Detect which cell encompasses the target text, then output its (x, y) center coordinate. 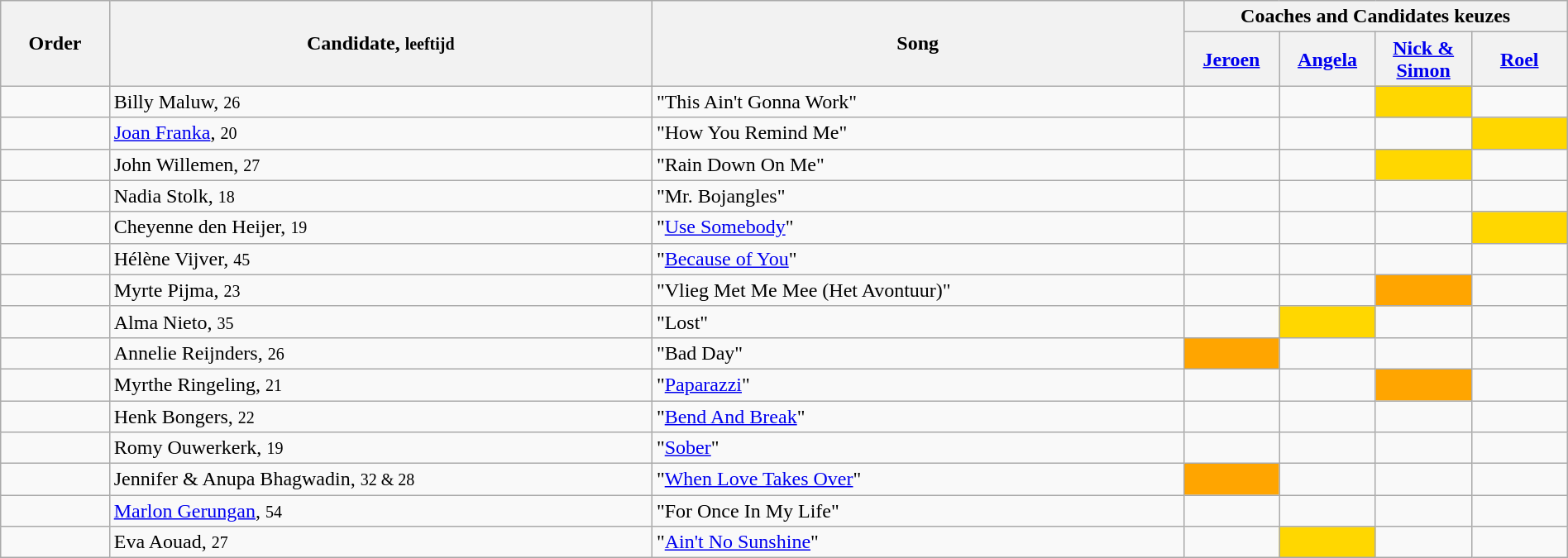
"Because of You" (918, 259)
Alma Nieto, 35 (380, 322)
Roel (1519, 60)
"Bend And Break" (918, 416)
"How You Remind Me" (918, 133)
Annelie Reijnders, 26 (380, 353)
Eva Aouad, 27 (380, 542)
Romy Ouwerkerk, 19 (380, 448)
"Use Somebody" (918, 227)
"Bad Day" (918, 353)
Nick & Simon (1423, 60)
"Ain't No Sunshine" (918, 542)
"For Once In My Life" (918, 511)
"Paparazzi" (918, 384)
Joan Franka, 20 (380, 133)
"Lost" (918, 322)
"Sober" (918, 448)
"Mr. Bojangles" (918, 196)
Candidate, leeftijd (380, 43)
Myrte Pijma, 23 (380, 290)
"Vlieg Met Me Mee (Het Avontuur)" (918, 290)
"When Love Takes Over" (918, 479)
Nadia Stolk, 18 (380, 196)
Angela (1327, 60)
"This Ain't Gonna Work" (918, 102)
Song (918, 43)
Jeroen (1231, 60)
Jennifer & Anupa Bhagwadin, 32 & 28 (380, 479)
Marlon Gerungan, 54 (380, 511)
Henk Bongers, 22 (380, 416)
Cheyenne den Heijer, 19 (380, 227)
Billy Maluw, 26 (380, 102)
Myrthe Ringeling, 21 (380, 384)
Order (55, 43)
Coaches and Candidates keuzes (1375, 17)
John Willemen, 27 (380, 165)
"Rain Down On Me" (918, 165)
Hélène Vijver, 45 (380, 259)
